Extract the [x, y] coordinate from the center of the cell holding the provided text.  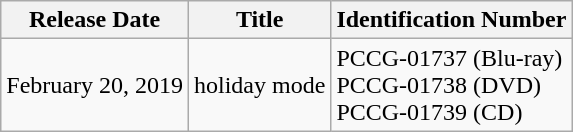
February 20, 2019 [95, 85]
Title [259, 20]
Release Date [95, 20]
holiday mode [259, 85]
PCCG-01737 (Blu-ray)PCCG-01738 (DVD)PCCG-01739 (CD) [452, 85]
Identification Number [452, 20]
